Identify which cell holds the provided text, then report its [X, Y] central coordinate. 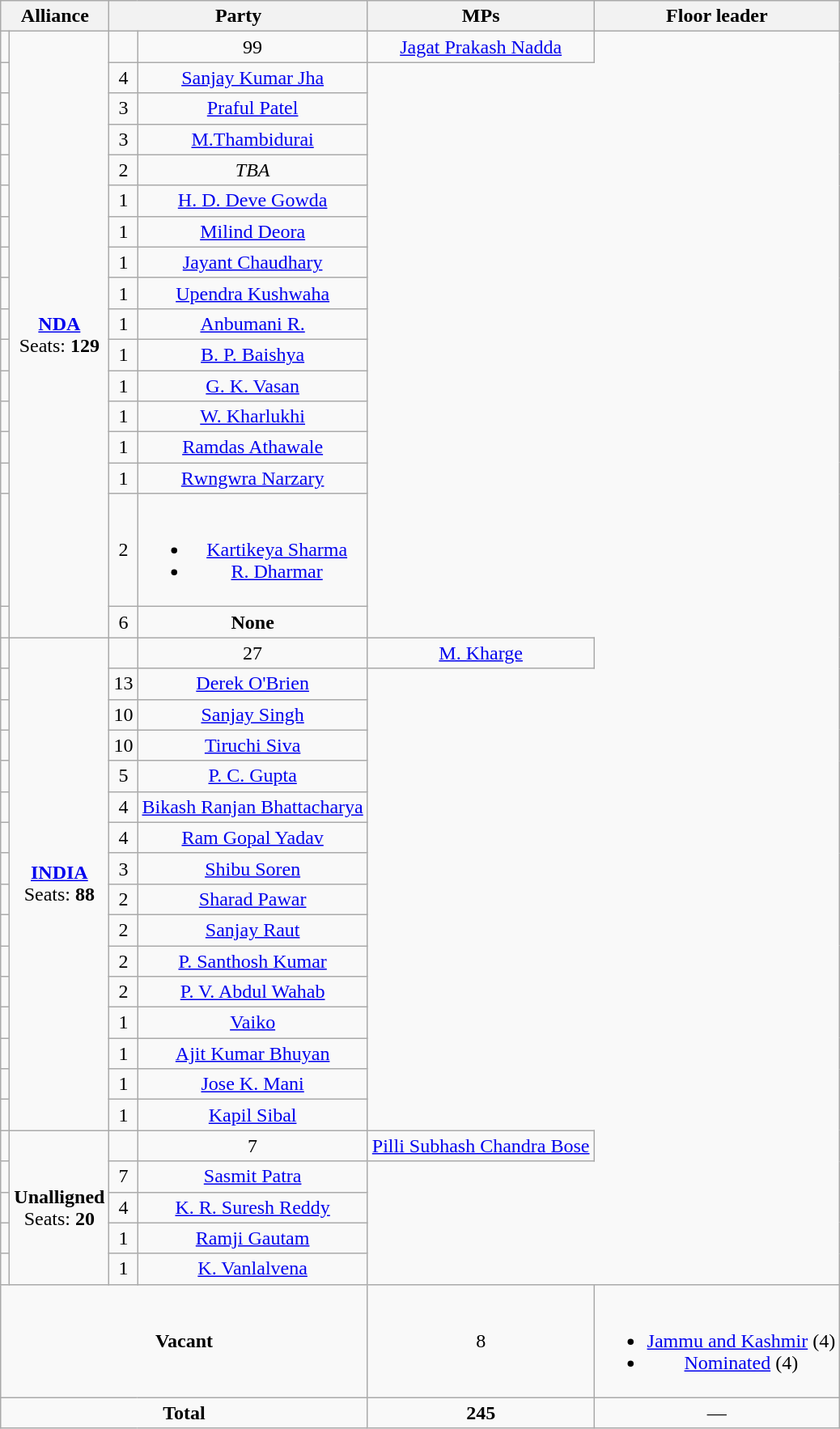
Kartikeya SharmaR. Dharmar [252, 550]
INDIASeats: 88 [60, 884]
H. D. Deve Gowda [252, 201]
Party [238, 16]
M.Thambidurai [252, 139]
8 [481, 1341]
Vaiko [252, 1023]
6 [123, 622]
G. K. Vasan [252, 386]
Total [185, 1413]
Derek O'Brien [252, 684]
Sharad Pawar [252, 899]
K. Vanlalvena [252, 1269]
Sasmit Patra [252, 1177]
Ramdas Athawale [252, 447]
Sanjay Kumar Jha [252, 78]
Sanjay Singh [252, 714]
Milind Deora [252, 231]
Ram Gopal Yadav [252, 837]
Ramji Gautam [252, 1238]
Bikash Ranjan Bhattacharya [252, 807]
Anbumani R. [252, 324]
— [717, 1413]
5 [123, 776]
99 [252, 47]
245 [481, 1413]
Praful Patel [252, 108]
M. Kharge [481, 653]
Ajit Kumar Bhuyan [252, 1054]
Pilli Subhash Chandra Bose [481, 1146]
Jayant Chaudhary [252, 262]
P. V. Abdul Wahab [252, 992]
Upendra Kushwaha [252, 293]
Alliance [55, 16]
None [252, 622]
B. P. Baishya [252, 354]
Vacant [185, 1341]
NDASeats: 129 [60, 335]
Kapil Sibal [252, 1115]
W. Kharlukhi [252, 417]
P. Santhosh Kumar [252, 960]
Jose K. Mani [252, 1084]
Floor leader [717, 16]
13 [123, 684]
Tiruchi Siva [252, 745]
Rwngwra Narzary [252, 478]
P. C. Gupta [252, 776]
Jagat Prakash Nadda [481, 47]
UnallignedSeats: 20 [60, 1207]
Sanjay Raut [252, 930]
27 [252, 653]
MPs [481, 16]
TBA [252, 170]
K. R. Suresh Reddy [252, 1207]
Jammu and Kashmir (4)Nominated (4) [717, 1341]
Shibu Soren [252, 868]
